Determine the [x, y] coordinate at the center of the cell enclosing the given text.  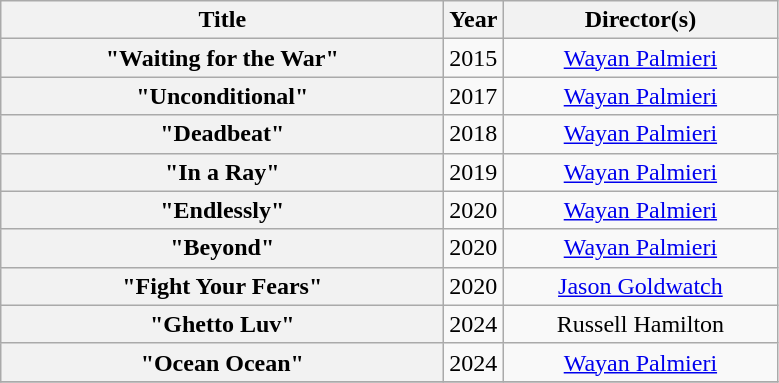
"Unconditional" [222, 96]
Title [222, 20]
Russell Hamilton [640, 324]
"Waiting for the War" [222, 58]
"Deadbeat" [222, 134]
2017 [474, 96]
"Ocean Ocean" [222, 362]
"Beyond" [222, 248]
Jason Goldwatch [640, 286]
Year [474, 20]
2018 [474, 134]
"In a Ray" [222, 172]
"Fight Your Fears" [222, 286]
2019 [474, 172]
"Ghetto Luv" [222, 324]
Director(s) [640, 20]
"Endlessly" [222, 210]
2015 [474, 58]
